Output the [x, y] coordinate of the center of the cell containing the given text.  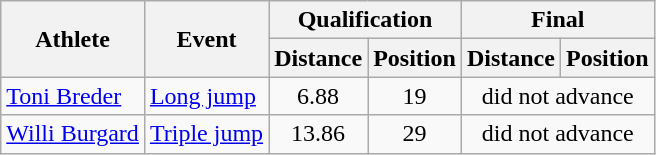
Toni Breder [73, 96]
6.88 [318, 96]
Final [558, 20]
Triple jump [206, 134]
29 [415, 134]
Long jump [206, 96]
13.86 [318, 134]
19 [415, 96]
Qualification [366, 20]
Willi Burgard [73, 134]
Athlete [73, 39]
Event [206, 39]
